Identify which cell holds the provided text, then report its [X, Y] central coordinate. 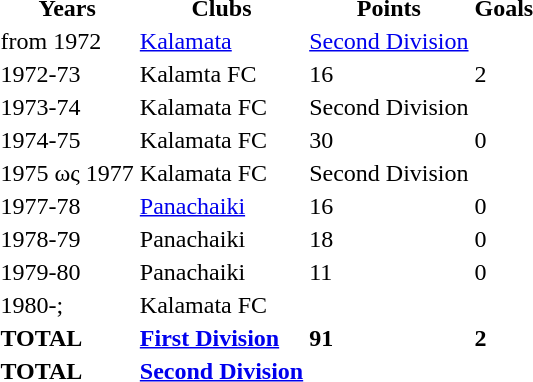
91 [389, 338]
First Division [221, 338]
18 [389, 239]
Kalamata [221, 41]
Kalamta FC [221, 74]
30 [389, 140]
11 [389, 272]
